Return the [X, Y] coordinate for the center point of the cell that contains the specified text.  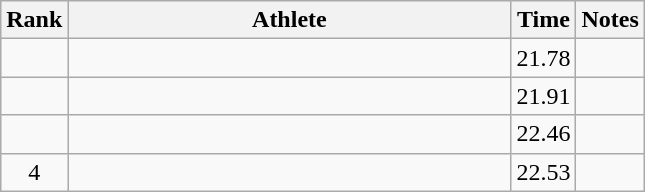
Athlete [290, 20]
Rank [34, 20]
21.78 [544, 58]
4 [34, 172]
21.91 [544, 96]
Time [544, 20]
22.53 [544, 172]
Notes [610, 20]
22.46 [544, 134]
